Output the [x, y] coordinate of the center of the cell containing the given text.  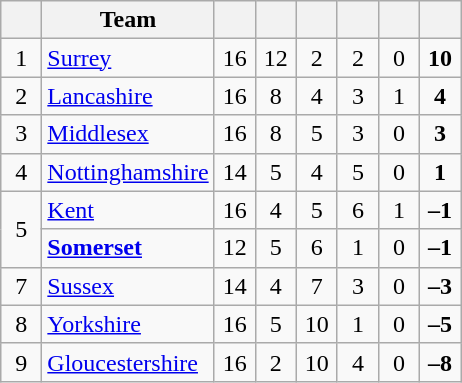
Gloucestershire [128, 362]
Nottinghamshire [128, 172]
–8 [440, 362]
Team [128, 20]
Kent [128, 210]
9 [22, 362]
Sussex [128, 286]
Middlesex [128, 134]
Lancashire [128, 96]
–5 [440, 324]
Yorkshire [128, 324]
Surrey [128, 58]
Somerset [128, 248]
–3 [440, 286]
